Output the [X, Y] coordinate of the center of the cell containing the given text.  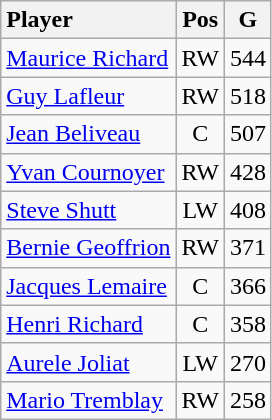
Yvan Cournoyer [88, 172]
Maurice Richard [88, 58]
270 [248, 362]
507 [248, 134]
544 [248, 58]
G [248, 20]
Guy Lafleur [88, 96]
Bernie Geoffrion [88, 248]
Jean Beliveau [88, 134]
408 [248, 210]
258 [248, 400]
518 [248, 96]
Aurele Joliat [88, 362]
Steve Shutt [88, 210]
Mario Tremblay [88, 400]
371 [248, 248]
366 [248, 286]
Player [88, 20]
358 [248, 324]
Pos [200, 20]
428 [248, 172]
Henri Richard [88, 324]
Jacques Lemaire [88, 286]
